Extract the (x, y) coordinate from the center of the cell holding the provided text.  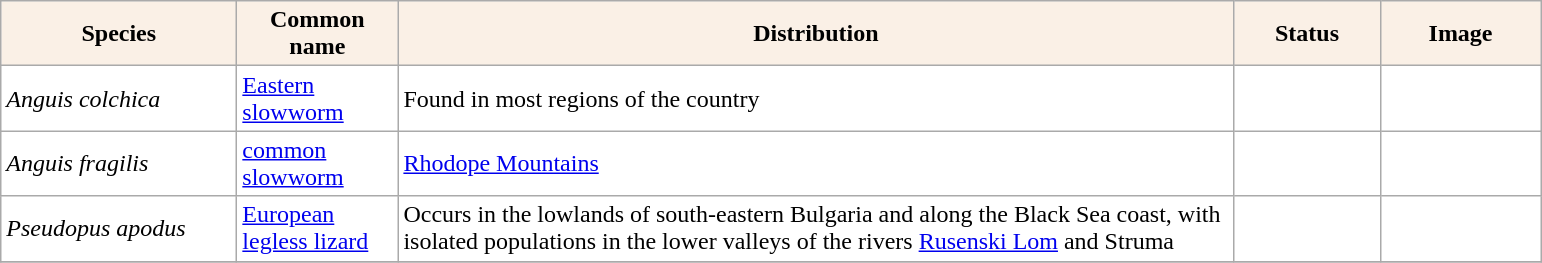
Found in most regions of the country (816, 98)
common slowworm (318, 164)
Species (119, 34)
Pseudopus apodus (119, 228)
Common name (318, 34)
Eastern slowworm (318, 98)
Anguis colchica (119, 98)
European legless lizard (318, 228)
Status (1307, 34)
Rhodope Mountains (816, 164)
Image (1460, 34)
Distribution (816, 34)
Anguis fragilis (119, 164)
